Return (X, Y) of the center of cell containing provided text 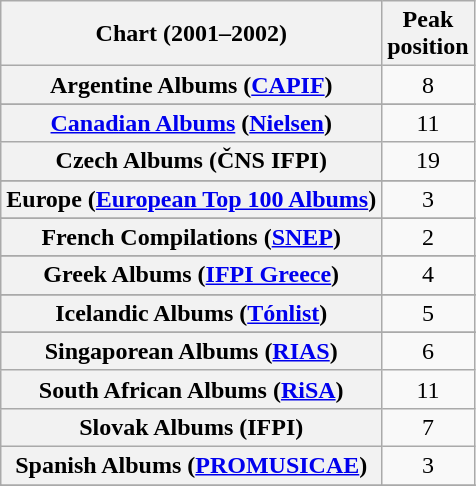
19 (428, 161)
Argentine Albums (CAPIF) (192, 85)
South African Albums (RiSA) (192, 389)
Icelandic Albums (Tónlist) (192, 313)
Europe (European Top 100 Albums) (192, 199)
Spanish Albums (PROMUSICAE) (192, 465)
5 (428, 313)
8 (428, 85)
4 (428, 275)
Chart (2001–2002) (192, 34)
Peakposition (428, 34)
French Compilations (SNEP) (192, 237)
6 (428, 351)
Singaporean Albums (RIAS) (192, 351)
7 (428, 427)
Canadian Albums (Nielsen) (192, 123)
2 (428, 237)
Czech Albums (ČNS IFPI) (192, 161)
Greek Albums (IFPI Greece) (192, 275)
Slovak Albums (IFPI) (192, 427)
